Search for the cell housing the specified text and yield its [X, Y] center coordinate. 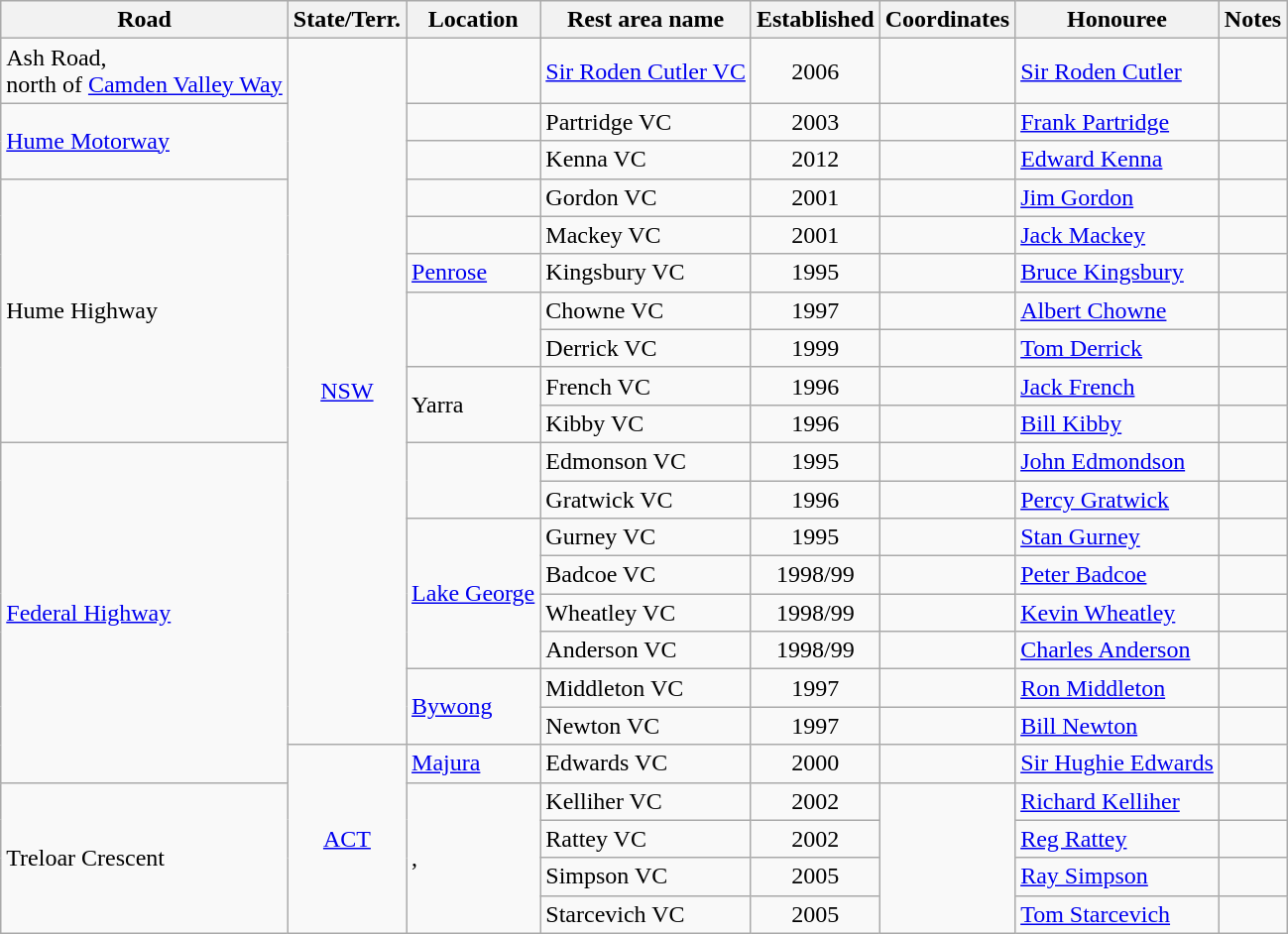
Partridge VC [646, 122]
Jim Gordon [1117, 197]
Kenna VC [646, 160]
Notes [1252, 20]
, [474, 858]
Kibby VC [646, 423]
Hume Highway [145, 310]
Percy Gratwick [1117, 499]
Chowne VC [646, 310]
Kevin Wheatley [1117, 613]
Ray Simpson [1117, 876]
Sir Roden Cutler VC [646, 71]
Richard Kelliher [1117, 801]
Jack Mackey [1117, 235]
Edward Kenna [1117, 160]
Derrick VC [646, 348]
Ron Middleton [1117, 688]
Rattey VC [646, 839]
Charles Anderson [1117, 650]
French VC [646, 386]
Wheatley VC [646, 613]
Sir Roden Cutler [1117, 71]
Gratwick VC [646, 499]
Majura [474, 763]
Yarra [474, 405]
Kelliher VC [646, 801]
Coordinates [947, 20]
Peter Badcoe [1117, 575]
Gordon VC [646, 197]
Stan Gurney [1117, 537]
Bywong [474, 707]
Edwards VC [646, 763]
Penrose [474, 273]
Kingsbury VC [646, 273]
Hume Motorway [145, 141]
Anderson VC [646, 650]
Albert Chowne [1117, 310]
Tom Derrick [1117, 348]
Frank Partridge [1117, 122]
John Edmondson [1117, 461]
Rest area name [646, 20]
ACT [347, 839]
2006 [815, 71]
1999 [815, 348]
Bill Newton [1117, 726]
Newton VC [646, 726]
Gurney VC [646, 537]
Starcevich VC [646, 914]
Treloar Crescent [145, 858]
Federal Highway [145, 613]
Reg Rattey [1117, 839]
2000 [815, 763]
Edmonson VC [646, 461]
Established [815, 20]
Honouree [1117, 20]
Ash Road,north of Camden Valley Way [145, 71]
Lake George [474, 594]
Bill Kibby [1117, 423]
2003 [815, 122]
Simpson VC [646, 876]
Road [145, 20]
Tom Starcevich [1117, 914]
Badcoe VC [646, 575]
State/Terr. [347, 20]
Location [474, 20]
Sir Hughie Edwards [1117, 763]
Mackey VC [646, 235]
Middleton VC [646, 688]
2012 [815, 160]
Bruce Kingsbury [1117, 273]
NSW [347, 392]
Jack French [1117, 386]
